Extract the [x, y] coordinate from the center of the cell holding the provided text.  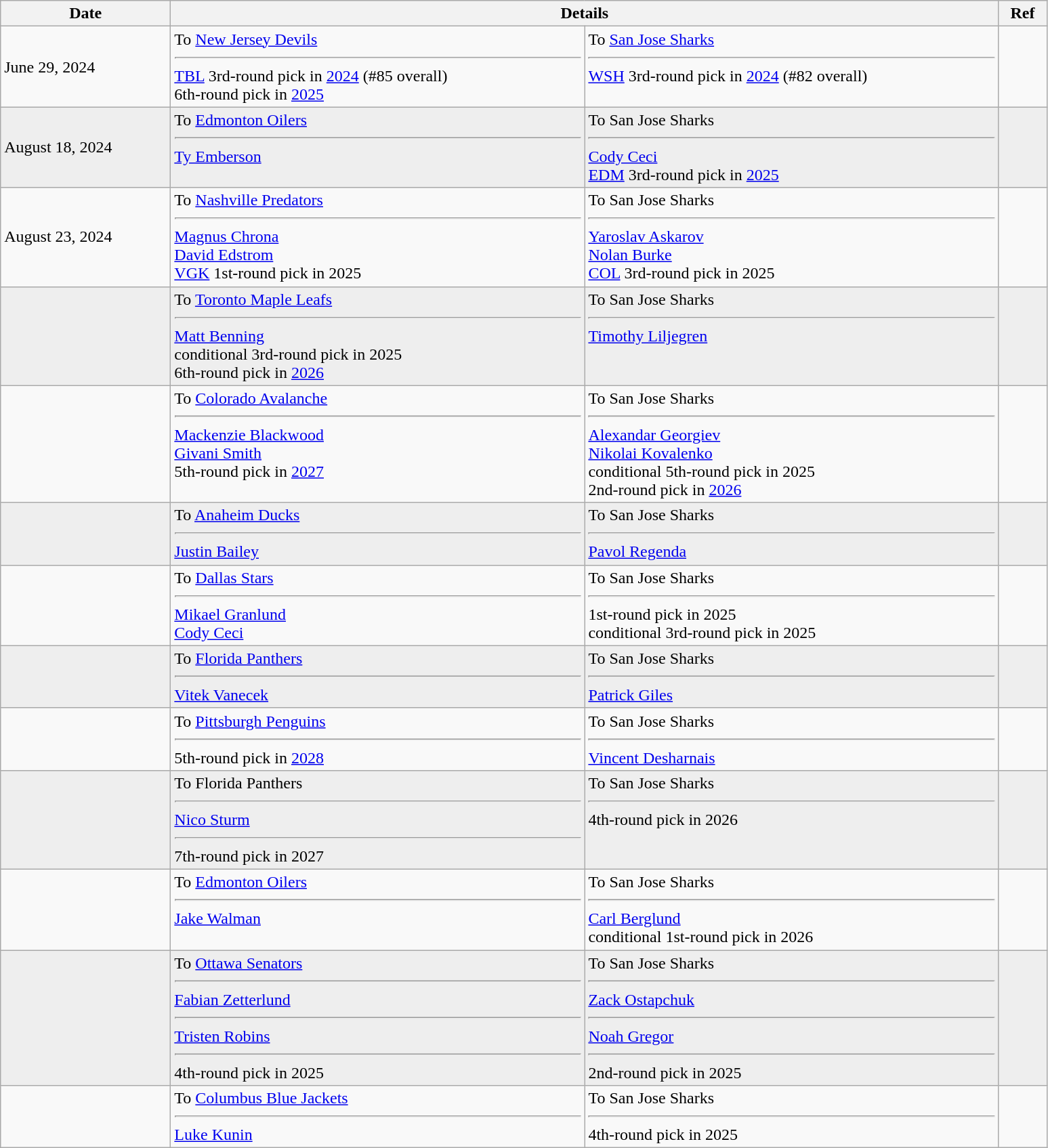
To Ottawa SenatorsFabian ZetterlundTristen Robins4th-round pick in 2025 [378, 1017]
To Nashville PredatorsMagnus ChronaDavid EdstromVGK 1st-round pick in 2025 [378, 237]
To Pittsburgh Penguins5th-round pick in 2028 [378, 739]
To San Jose SharksAlexandar GeorgievNikolai Kovalenkoconditional 5th-round pick in 20252nd-round pick in 2026 [791, 444]
To Edmonton OilersJake Walman [378, 909]
To San Jose SharksYaroslav AskarovNolan BurkeCOL 3rd-round pick in 2025 [791, 237]
To Columbus Blue JacketsLuke Kunin [378, 1117]
Details [585, 14]
August 18, 2024 [85, 148]
To San Jose SharksZack OstapchukNoah Gregor2nd-round pick in 2025 [791, 1017]
To Anaheim DucksJustin Bailey [378, 534]
To Toronto Maple LeafsMatt Benningconditional 3rd-round pick in 20256th-round pick in 2026 [378, 336]
Ref [1023, 14]
To Dallas StarsMikael GranlundCody Ceci [378, 605]
June 29, 2024 [85, 66]
To Edmonton OilersTy Emberson [378, 148]
To San Jose SharksTimothy Liljegren [791, 336]
To New Jersey DevilsTBL 3rd-round pick in 2024 (#85 overall)6th-round pick in 2025 [378, 66]
To San Jose SharksPavol Regenda [791, 534]
To San Jose SharksCarl Berglundconditional 1st-round pick in 2026 [791, 909]
To San Jose SharksCody CeciEDM 3rd-round pick in 2025 [791, 148]
To San Jose SharksVincent Desharnais [791, 739]
To Florida PanthersNico Sturm7th-round pick in 2027 [378, 820]
To San Jose Sharks4th-round pick in 2025 [791, 1117]
To San Jose SharksWSH 3rd-round pick in 2024 (#82 overall) [791, 66]
To Colorado AvalancheMackenzie BlackwoodGivani Smith5th-round pick in 2027 [378, 444]
To Florida PanthersVitek Vanecek [378, 677]
To San Jose SharksPatrick Giles [791, 677]
To San Jose Sharks1st-round pick in 2025conditional 3rd-round pick in 2025 [791, 605]
Date [85, 14]
To San Jose Sharks4th-round pick in 2026 [791, 820]
August 23, 2024 [85, 237]
